Return [x, y] of the center of cell containing provided text 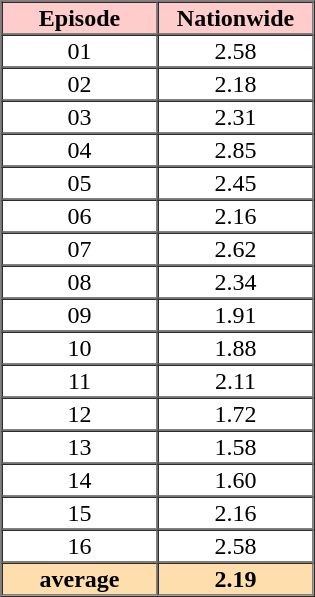
03 [80, 116]
13 [80, 446]
15 [80, 512]
06 [80, 216]
2.62 [236, 248]
1.88 [236, 348]
10 [80, 348]
1.91 [236, 314]
04 [80, 150]
Nationwide [236, 18]
1.58 [236, 446]
2.31 [236, 116]
08 [80, 282]
2.18 [236, 84]
01 [80, 50]
average [80, 578]
12 [80, 414]
09 [80, 314]
Episode [80, 18]
02 [80, 84]
2.11 [236, 380]
2.85 [236, 150]
2.45 [236, 182]
16 [80, 546]
1.60 [236, 480]
1.72 [236, 414]
07 [80, 248]
2.19 [236, 578]
2.34 [236, 282]
11 [80, 380]
05 [80, 182]
14 [80, 480]
